Determine the (X, Y) coordinate at the center of the cell enclosing the given text.  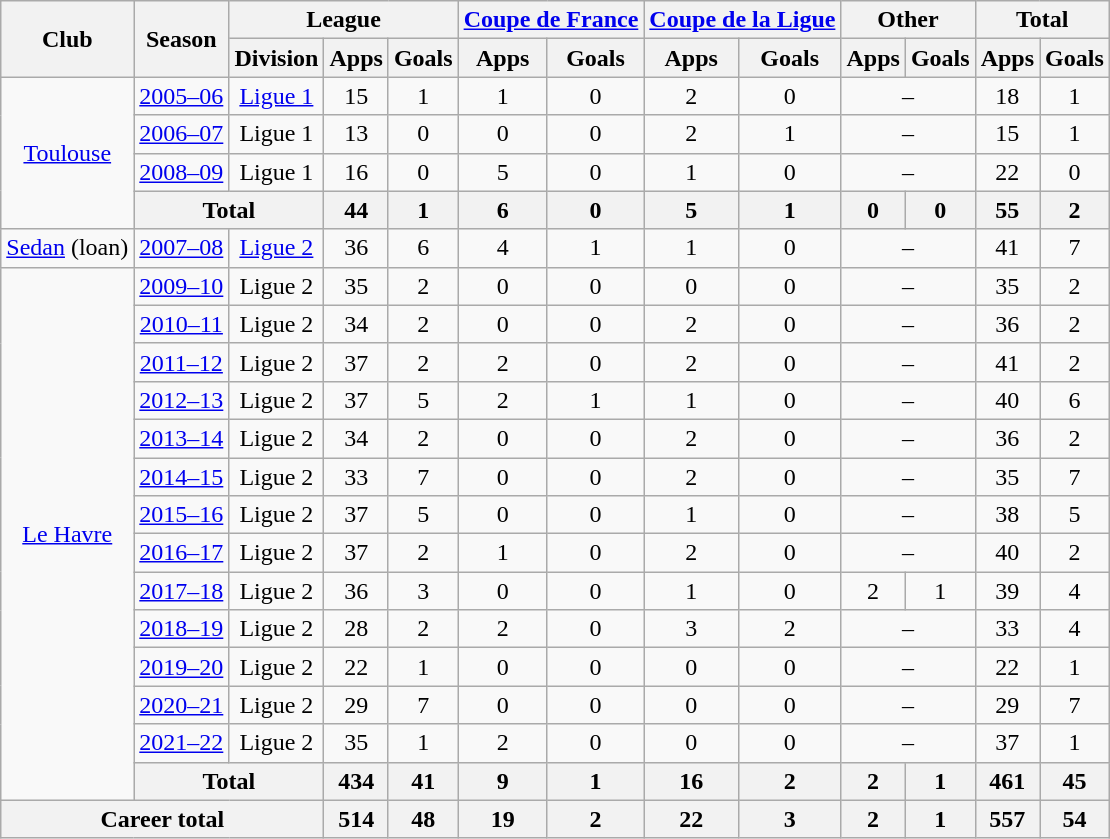
434 (356, 781)
2013–14 (182, 438)
461 (1007, 781)
19 (502, 819)
44 (356, 210)
38 (1007, 515)
557 (1007, 819)
2020–21 (182, 705)
55 (1007, 210)
2018–19 (182, 629)
League (344, 20)
2017–18 (182, 591)
2005–06 (182, 96)
Le Havre (68, 534)
45 (1075, 781)
48 (423, 819)
Other (908, 20)
2014–15 (182, 477)
2016–17 (182, 553)
2011–12 (182, 362)
Season (182, 39)
Club (68, 39)
2008–09 (182, 172)
2021–22 (182, 743)
514 (356, 819)
2019–20 (182, 667)
28 (356, 629)
39 (1007, 591)
Career total (162, 819)
2009–10 (182, 286)
2007–08 (182, 248)
18 (1007, 96)
Coupe de France (551, 20)
9 (502, 781)
2012–13 (182, 400)
2015–16 (182, 515)
2010–11 (182, 324)
Division (276, 58)
13 (356, 134)
54 (1075, 819)
2006–07 (182, 134)
Toulouse (68, 153)
Coupe de la Ligue (742, 20)
Sedan (loan) (68, 248)
